Pinpoint the cell where the given text exists, returning its [x, y] midpoint coordinate. 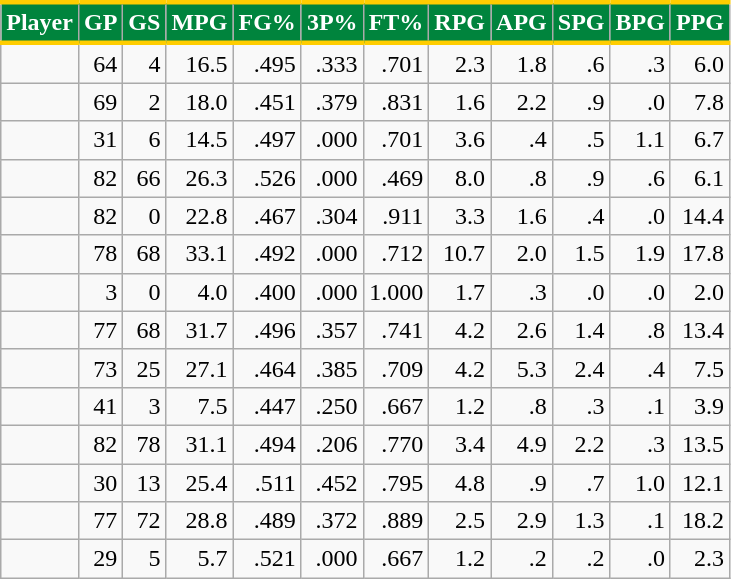
.250 [332, 406]
4 [144, 63]
.526 [267, 178]
.831 [396, 102]
GP [100, 22]
2.4 [581, 368]
PPG [700, 22]
13.5 [700, 444]
73 [100, 368]
30 [100, 483]
.495 [267, 63]
29 [100, 559]
.5 [581, 140]
.385 [332, 368]
.521 [267, 559]
1.3 [581, 521]
1.8 [522, 63]
6.0 [700, 63]
.795 [396, 483]
.709 [396, 368]
16.5 [200, 63]
2 [144, 102]
33.1 [200, 254]
.889 [396, 521]
.497 [267, 140]
1.4 [581, 330]
31 [100, 140]
6.1 [700, 178]
.467 [267, 216]
4.0 [200, 292]
1.7 [460, 292]
3P% [332, 22]
3.9 [700, 406]
3.4 [460, 444]
25.4 [200, 483]
.379 [332, 102]
72 [144, 521]
.492 [267, 254]
6.7 [700, 140]
12.1 [700, 483]
31.1 [200, 444]
18.0 [200, 102]
64 [100, 63]
26.3 [200, 178]
.447 [267, 406]
13 [144, 483]
31.7 [200, 330]
7.8 [700, 102]
1.0 [640, 483]
18.2 [700, 521]
6 [144, 140]
SPG [581, 22]
8.0 [460, 178]
4.8 [460, 483]
FG% [267, 22]
.741 [396, 330]
GS [144, 22]
66 [144, 178]
22.8 [200, 216]
MPG [200, 22]
1.9 [640, 254]
5 [144, 559]
.464 [267, 368]
17.8 [700, 254]
.712 [396, 254]
.489 [267, 521]
5.7 [200, 559]
RPG [460, 22]
FT% [396, 22]
.304 [332, 216]
69 [100, 102]
1.5 [581, 254]
.452 [332, 483]
.496 [267, 330]
1.000 [396, 292]
14.4 [700, 216]
.7 [581, 483]
10.7 [460, 254]
BPG [640, 22]
2.5 [460, 521]
5.3 [522, 368]
2.6 [522, 330]
1.1 [640, 140]
4.9 [522, 444]
.511 [267, 483]
.333 [332, 63]
28.8 [200, 521]
3.6 [460, 140]
.206 [332, 444]
14.5 [200, 140]
.372 [332, 521]
2.9 [522, 521]
25 [144, 368]
3.3 [460, 216]
.770 [396, 444]
.494 [267, 444]
.400 [267, 292]
APG [522, 22]
27.1 [200, 368]
.451 [267, 102]
Player [40, 22]
13.4 [700, 330]
.911 [396, 216]
.357 [332, 330]
.469 [396, 178]
41 [100, 406]
